For the text-containing cell, return its midpoint in [x, y] coordinate format. 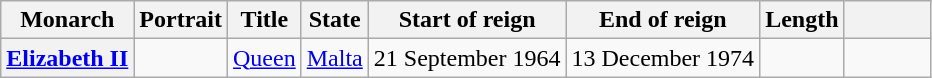
21 September 1964 [467, 58]
End of reign [663, 20]
Start of reign [467, 20]
Monarch [68, 20]
13 December 1974 [663, 58]
Elizabeth II [68, 58]
Title [265, 20]
Portrait [181, 20]
Malta [334, 58]
State [334, 20]
Length [802, 20]
Queen [265, 58]
